Detect which cell encompasses the target text, then output its (x, y) center coordinate. 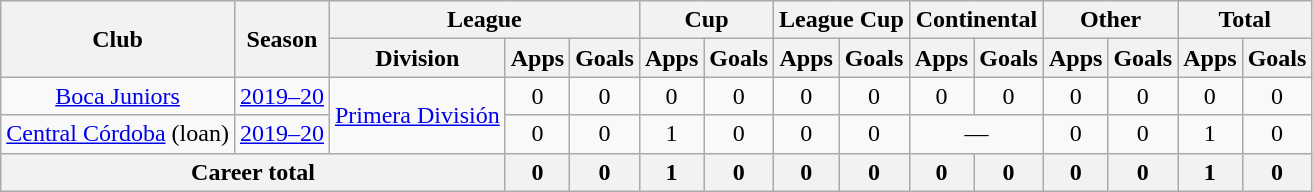
Total (1245, 20)
Club (118, 39)
Other (1110, 20)
League Cup (842, 20)
Boca Juniors (118, 96)
Continental (976, 20)
Primera División (417, 115)
Career total (253, 172)
Cup (706, 20)
Division (417, 58)
Season (282, 39)
Central Córdoba (loan) (118, 134)
League (484, 20)
— (976, 134)
